Return the [X, Y] coordinate for the center point of the cell that contains the specified text.  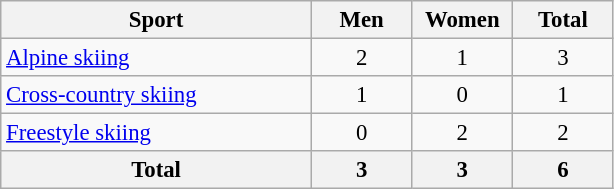
Sport [156, 20]
Alpine skiing [156, 58]
Women [462, 20]
Freestyle skiing [156, 133]
6 [564, 170]
Men [362, 20]
Cross-country skiing [156, 95]
